Search for the cell housing the specified text and yield its (x, y) center coordinate. 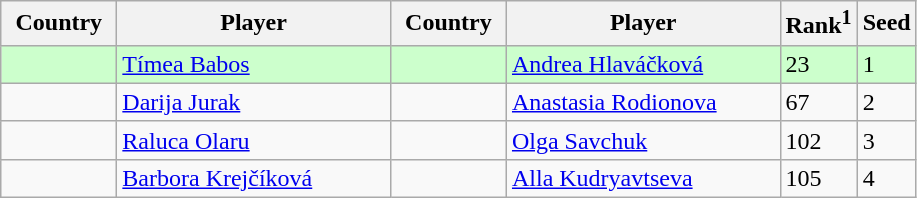
1 (886, 64)
105 (818, 178)
Barbora Krejčíková (254, 178)
Andrea Hlaváčková (643, 64)
Seed (886, 24)
Alla Kudryavtseva (643, 178)
Tímea Babos (254, 64)
Rank1 (818, 24)
Raluca Olaru (254, 140)
2 (886, 102)
23 (818, 64)
102 (818, 140)
Anastasia Rodionova (643, 102)
4 (886, 178)
Darija Jurak (254, 102)
Olga Savchuk (643, 140)
67 (818, 102)
3 (886, 140)
